Identify which cell holds the provided text, then report its (X, Y) central coordinate. 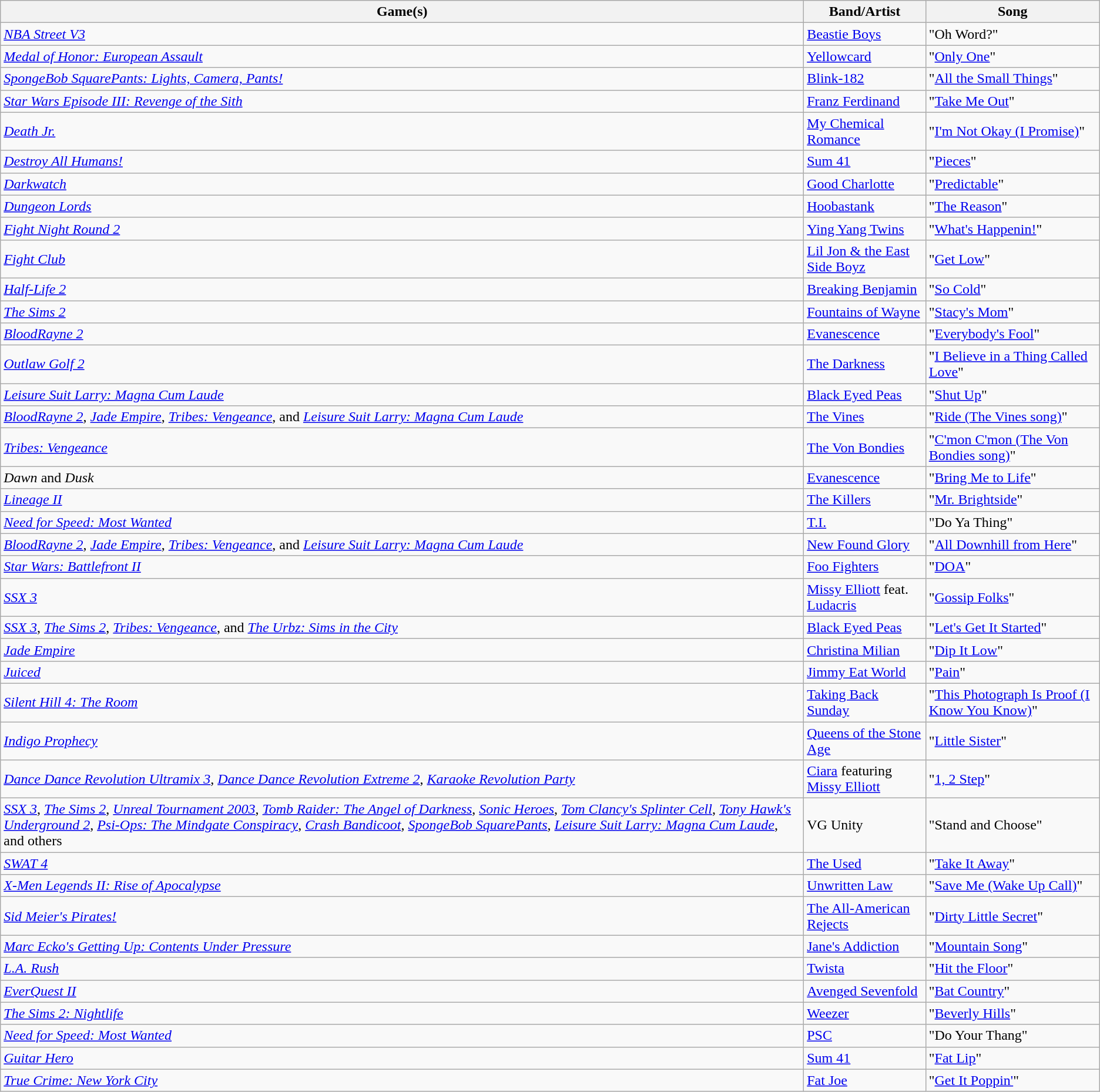
"All the Small Things" (1012, 79)
Hoobastank (865, 206)
Ying Yang Twins (865, 229)
Taking Back Sunday (865, 703)
Lil Jon & the East Side Boyz (865, 258)
Beastie Boys (865, 34)
Good Charlotte (865, 184)
"Fat Lip" (1012, 1058)
Band/Artist (865, 12)
Marc Ecko's Getting Up: Contents Under Pressure (402, 946)
The Used (865, 863)
"Shut Up" (1012, 395)
"Bat Country" (1012, 991)
Silent Hill 4: The Room (402, 703)
Indigo Prophecy (402, 740)
Game(s) (402, 12)
"Mr. Brightside" (1012, 500)
"Take It Away" (1012, 863)
Foo Fighters (865, 567)
"Dirty Little Secret" (1012, 916)
SWAT 4 (402, 863)
Missy Elliott feat. Ludacris (865, 597)
"So Cold" (1012, 289)
"Get It Poppin'" (1012, 1080)
New Found Glory (865, 545)
"Stand and Choose" (1012, 825)
"Everybody's Fool" (1012, 334)
Medal of Honor: European Assault (402, 56)
Tribes: Vengeance (402, 448)
"Stacy's Mom" (1012, 312)
The All-American Rejects (865, 916)
SSX 3 (402, 597)
Dungeon Lords (402, 206)
"Oh Word?" (1012, 34)
Leisure Suit Larry: Magna Cum Laude (402, 395)
Jane's Addiction (865, 946)
Half-Life 2 (402, 289)
Blink-182 (865, 79)
Jade Empire (402, 650)
The Darkness (865, 364)
Lineage II (402, 500)
"C'mon C'mon (The Von Bondies song)" (1012, 448)
"Mountain Song" (1012, 946)
"Hit the Floor" (1012, 969)
L.A. Rush (402, 969)
"I'm Not Okay (I Promise)" (1012, 132)
BloodRayne 2 (402, 334)
"1, 2 Step" (1012, 779)
"Little Sister" (1012, 740)
Weezer (865, 1013)
Jimmy Eat World (865, 672)
The Vines (865, 417)
"Dip It Low" (1012, 650)
True Crime: New York City (402, 1080)
"Take Me Out" (1012, 101)
Fight Night Round 2 (402, 229)
My Chemical Romance (865, 132)
"Pieces" (1012, 162)
Breaking Benjamin (865, 289)
"Ride (The Vines song)" (1012, 417)
Queens of the Stone Age (865, 740)
Christina Milian (865, 650)
Avenged Sevenfold (865, 991)
The Sims 2 (402, 312)
"Do Your Thang" (1012, 1036)
"Get Low" (1012, 258)
"Gossip Folks" (1012, 597)
Dawn and Dusk (402, 478)
"I Believe in a Thing Called Love" (1012, 364)
"Save Me (Wake Up Call)" (1012, 886)
"Pain" (1012, 672)
T.I. (865, 522)
"What's Happenin!" (1012, 229)
Dance Dance Revolution Ultramix 3, Dance Dance Revolution Extreme 2, Karaoke Revolution Party (402, 779)
X-Men Legends II: Rise of Apocalypse (402, 886)
Star Wars Episode III: Revenge of the Sith (402, 101)
The Sims 2: Nightlife (402, 1013)
"Let's Get It Started" (1012, 627)
SSX 3, The Sims 2, Tribes: Vengeance, and The Urbz: Sims in the City (402, 627)
SpongeBob SquarePants: Lights, Camera, Pants! (402, 79)
Juiced (402, 672)
Franz Ferdinand (865, 101)
"Bring Me to Life" (1012, 478)
Outlaw Golf 2 (402, 364)
"Do Ya Thing" (1012, 522)
Fat Joe (865, 1080)
VG Unity (865, 825)
"DOA" (1012, 567)
Song (1012, 12)
"This Photograph Is Proof (I Know You Know)" (1012, 703)
NBA Street V3 (402, 34)
EverQuest II (402, 991)
Darkwatch (402, 184)
Yellowcard (865, 56)
"The Reason" (1012, 206)
Fight Club (402, 258)
"Beverly Hills" (1012, 1013)
The Killers (865, 500)
Destroy All Humans! (402, 162)
"Only One" (1012, 56)
Ciara featuring Missy Elliott (865, 779)
"Predictable" (1012, 184)
Twista (865, 969)
Death Jr. (402, 132)
PSC (865, 1036)
Sid Meier's Pirates! (402, 916)
"All Downhill from Here" (1012, 545)
Unwritten Law (865, 886)
Fountains of Wayne (865, 312)
Star Wars: Battlefront II (402, 567)
The Von Bondies (865, 448)
Guitar Hero (402, 1058)
